Detect which cell encompasses the target text, then output its (x, y) center coordinate. 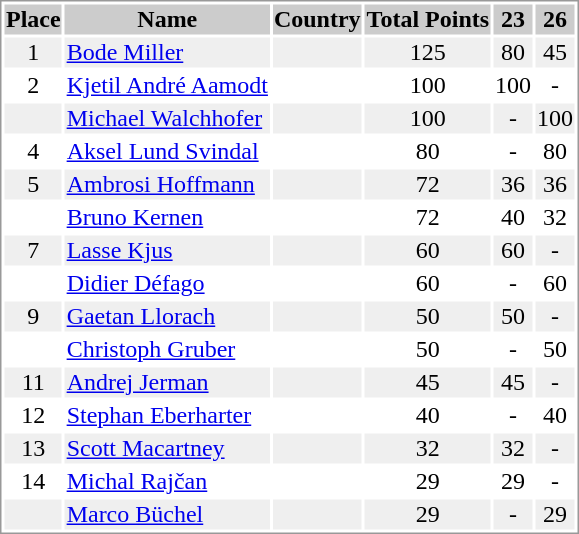
Bruno Kernen (167, 217)
11 (33, 383)
Michal Rajčan (167, 481)
12 (33, 415)
Kjetil André Aamodt (167, 85)
Country (317, 19)
2 (33, 85)
9 (33, 317)
125 (428, 53)
Marco Büchel (167, 515)
Christoph Gruber (167, 349)
Michael Walchhofer (167, 119)
Bode Miller (167, 53)
Didier Défago (167, 283)
Scott Macartney (167, 449)
Stephan Eberharter (167, 415)
7 (33, 251)
Place (33, 19)
Ambrosi Hoffmann (167, 185)
4 (33, 151)
Lasse Kjus (167, 251)
1 (33, 53)
Total Points (428, 19)
23 (514, 19)
13 (33, 449)
Aksel Lund Svindal (167, 151)
14 (33, 481)
Name (167, 19)
5 (33, 185)
26 (556, 19)
Gaetan Llorach (167, 317)
Andrej Jerman (167, 383)
